Pinpoint the cell where the given text exists, returning its (X, Y) midpoint coordinate. 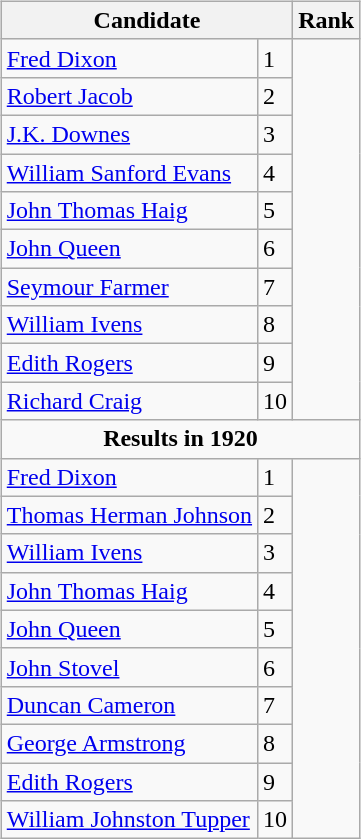
Seymour Farmer (129, 287)
Results in 1920 (180, 439)
Richard Craig (129, 401)
Duncan Cameron (129, 705)
Candidate (146, 20)
J.K. Downes (129, 134)
William Sanford Evans (129, 173)
John Stovel (129, 667)
William Johnston Tupper (129, 820)
Rank (326, 20)
Robert Jacob (129, 96)
Thomas Herman Johnson (129, 515)
George Armstrong (129, 743)
